Locate the cell with the specified text and output its [X, Y] center coordinate. 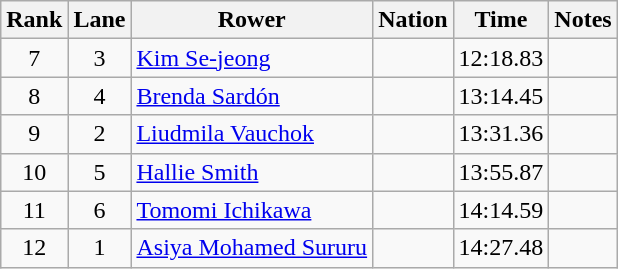
Rower [252, 20]
2 [100, 134]
13:55.87 [501, 172]
7 [34, 58]
8 [34, 96]
14:14.59 [501, 210]
Tomomi Ichikawa [252, 210]
12 [34, 248]
Rank [34, 20]
Time [501, 20]
Hallie Smith [252, 172]
12:18.83 [501, 58]
Brenda Sardón [252, 96]
Lane [100, 20]
Liudmila Vauchok [252, 134]
11 [34, 210]
5 [100, 172]
3 [100, 58]
13:14.45 [501, 96]
Notes [583, 20]
Asiya Mohamed Sururu [252, 248]
13:31.36 [501, 134]
9 [34, 134]
1 [100, 248]
10 [34, 172]
Nation [413, 20]
14:27.48 [501, 248]
Kim Se-jeong [252, 58]
6 [100, 210]
4 [100, 96]
